Detect which cell encompasses the target text, then output its (x, y) center coordinate. 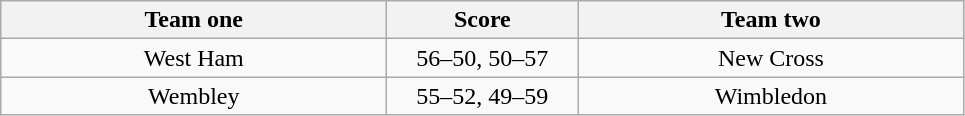
New Cross (771, 58)
55–52, 49–59 (482, 96)
56–50, 50–57 (482, 58)
Team two (771, 20)
West Ham (194, 58)
Wimbledon (771, 96)
Score (482, 20)
Wembley (194, 96)
Team one (194, 20)
